From the cell containing the given text, extract its center point as [X, Y] coordinate. 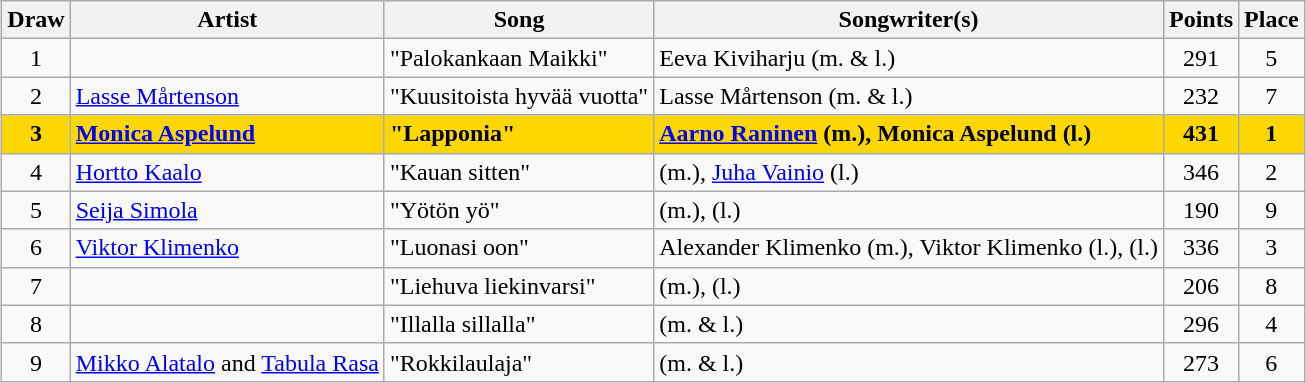
"Illalla sillalla" [518, 324]
232 [1200, 96]
Draw [36, 20]
336 [1200, 248]
Eeva Kiviharju (m. & l.) [909, 58]
Monica Aspelund [227, 134]
"Luonasi oon" [518, 248]
296 [1200, 324]
346 [1200, 172]
Viktor Klimenko [227, 248]
"Kauan sitten" [518, 172]
(m.), Juha Vainio (l.) [909, 172]
"Kuusitoista hyvää vuotta" [518, 96]
"Lapponia" [518, 134]
Lasse Mårtenson [227, 96]
"Liehuva liekinvarsi" [518, 286]
431 [1200, 134]
"Palokankaan Maikki" [518, 58]
Place [1272, 20]
"Rokkilaulaja" [518, 362]
Songwriter(s) [909, 20]
291 [1200, 58]
Artist [227, 20]
190 [1200, 210]
Aarno Raninen (m.), Monica Aspelund (l.) [909, 134]
Points [1200, 20]
Hortto Kaalo [227, 172]
"Yötön yö" [518, 210]
Mikko Alatalo and Tabula Rasa [227, 362]
Song [518, 20]
273 [1200, 362]
206 [1200, 286]
Alexander Klimenko (m.), Viktor Klimenko (l.), (l.) [909, 248]
Lasse Mårtenson (m. & l.) [909, 96]
Seija Simola [227, 210]
